From the cell containing the given text, extract its center point as [X, Y] coordinate. 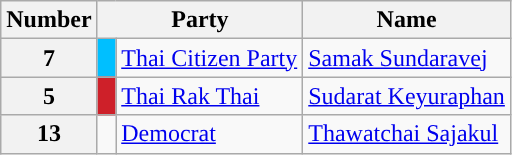
Thai Citizen Party [210, 58]
Thai Rak Thai [210, 96]
Number [49, 20]
Democrat [210, 134]
13 [49, 134]
Thawatchai Sajakul [407, 134]
Name [407, 20]
Party [200, 20]
Samak Sundaravej [407, 58]
7 [49, 58]
5 [49, 96]
Sudarat Keyuraphan [407, 96]
